Scan for the cell matching the given text and deliver its [X, Y] coordinate at center. 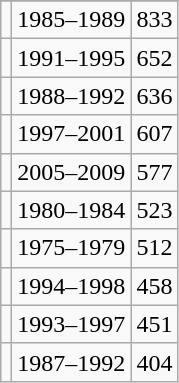
1975–1979 [72, 248]
833 [154, 20]
404 [154, 362]
607 [154, 134]
1988–1992 [72, 96]
636 [154, 96]
451 [154, 324]
1997–2001 [72, 134]
523 [154, 210]
1994–1998 [72, 286]
1993–1997 [72, 324]
652 [154, 58]
458 [154, 286]
2005–2009 [72, 172]
1980–1984 [72, 210]
512 [154, 248]
1991–1995 [72, 58]
1987–1992 [72, 362]
1985–1989 [72, 20]
577 [154, 172]
